Search for the cell housing the specified text and yield its [x, y] center coordinate. 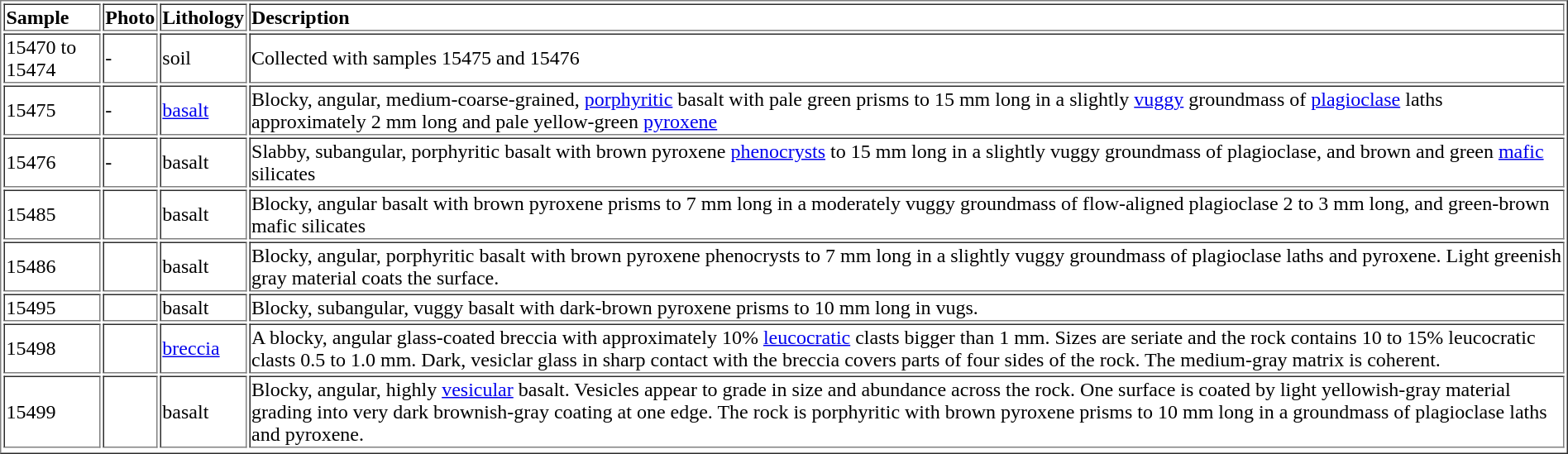
Blocky, subangular, vuggy basalt with dark-brown pyroxene prisms to 10 mm long in vugs. [906, 308]
Description [906, 17]
breccia [203, 349]
15495 [51, 308]
Photo [130, 17]
15475 [51, 111]
15485 [51, 215]
soil [203, 58]
Collected with samples 15475 and 15476 [906, 58]
15499 [51, 412]
15486 [51, 266]
15476 [51, 162]
Lithology [203, 17]
15470 to 15474 [51, 58]
Sample [51, 17]
15498 [51, 349]
